Return the [X, Y] coordinate for the center point of the cell that contains the specified text.  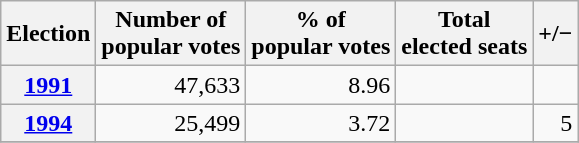
Number ofpopular votes [171, 34]
25,499 [171, 123]
Election [48, 34]
+/− [556, 34]
47,633 [171, 85]
5 [556, 123]
8.96 [321, 85]
3.72 [321, 123]
Totalelected seats [464, 34]
% ofpopular votes [321, 34]
1991 [48, 85]
1994 [48, 123]
